Return (x, y) of the center of cell containing provided text 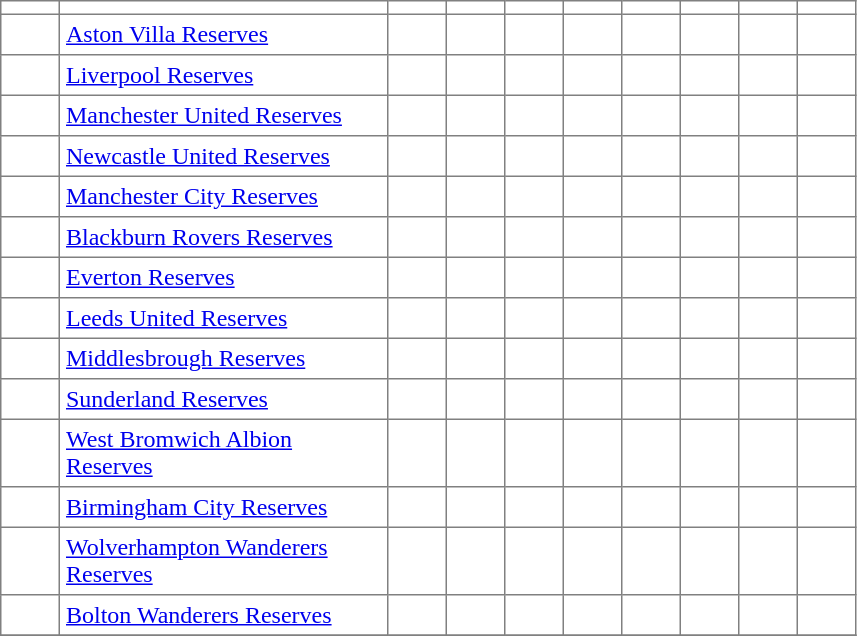
Manchester City Reserves (223, 196)
West Bromwich Albion Reserves (223, 453)
Middlesbrough Reserves (223, 358)
Blackburn Rovers Reserves (223, 237)
Sunderland Reserves (223, 399)
Everton Reserves (223, 277)
Bolton Wanderers Reserves (223, 615)
Birmingham City Reserves (223, 507)
Wolverhampton Wanderers Reserves (223, 561)
Newcastle United Reserves (223, 156)
Manchester United Reserves (223, 115)
Aston Villa Reserves (223, 34)
Leeds United Reserves (223, 318)
Liverpool Reserves (223, 75)
